Pinpoint the cell where the given text exists, returning its (x, y) midpoint coordinate. 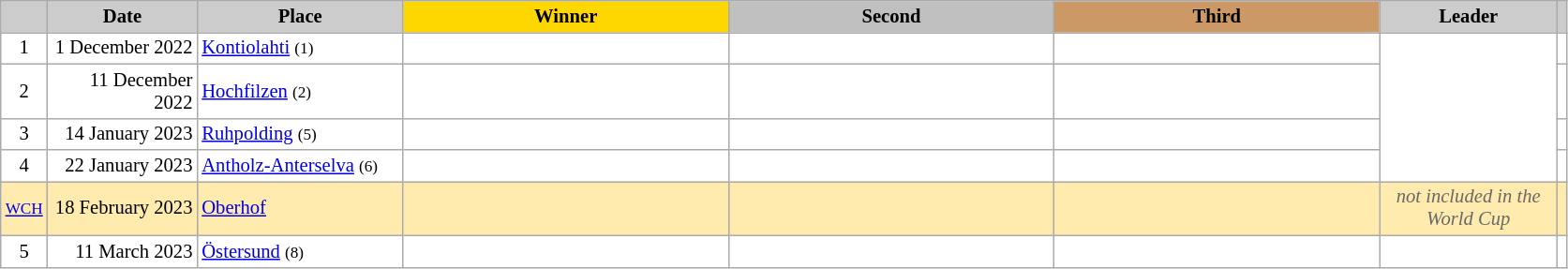
Leader (1469, 16)
Hochfilzen (2) (300, 91)
Winner (566, 16)
Third (1217, 16)
Place (300, 16)
2 (24, 91)
18 February 2023 (123, 208)
Antholz-Anterselva (6) (300, 166)
Date (123, 16)
Kontiolahti (1) (300, 48)
Oberhof (300, 208)
Östersund (8) (300, 251)
4 (24, 166)
Second (890, 16)
5 (24, 251)
Ruhpolding (5) (300, 134)
3 (24, 134)
22 January 2023 (123, 166)
WCH (24, 208)
11 December 2022 (123, 91)
not included in the World Cup (1469, 208)
1 (24, 48)
1 December 2022 (123, 48)
11 March 2023 (123, 251)
14 January 2023 (123, 134)
